Find where the given text appears and provide that cell's center as [X, Y] coordinate. 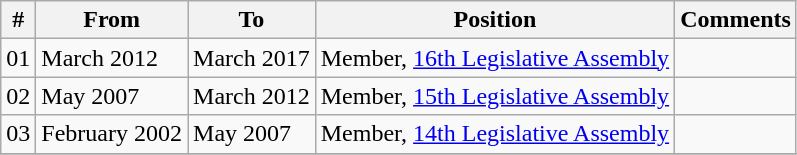
Member, 14th Legislative Assembly [494, 134]
March 2017 [252, 58]
Member, 16th Legislative Assembly [494, 58]
02 [18, 96]
February 2002 [112, 134]
01 [18, 58]
Member, 15th Legislative Assembly [494, 96]
# [18, 20]
Comments [736, 20]
To [252, 20]
03 [18, 134]
Position [494, 20]
From [112, 20]
